Scan for the cell matching the given text and deliver its [X, Y] coordinate at center. 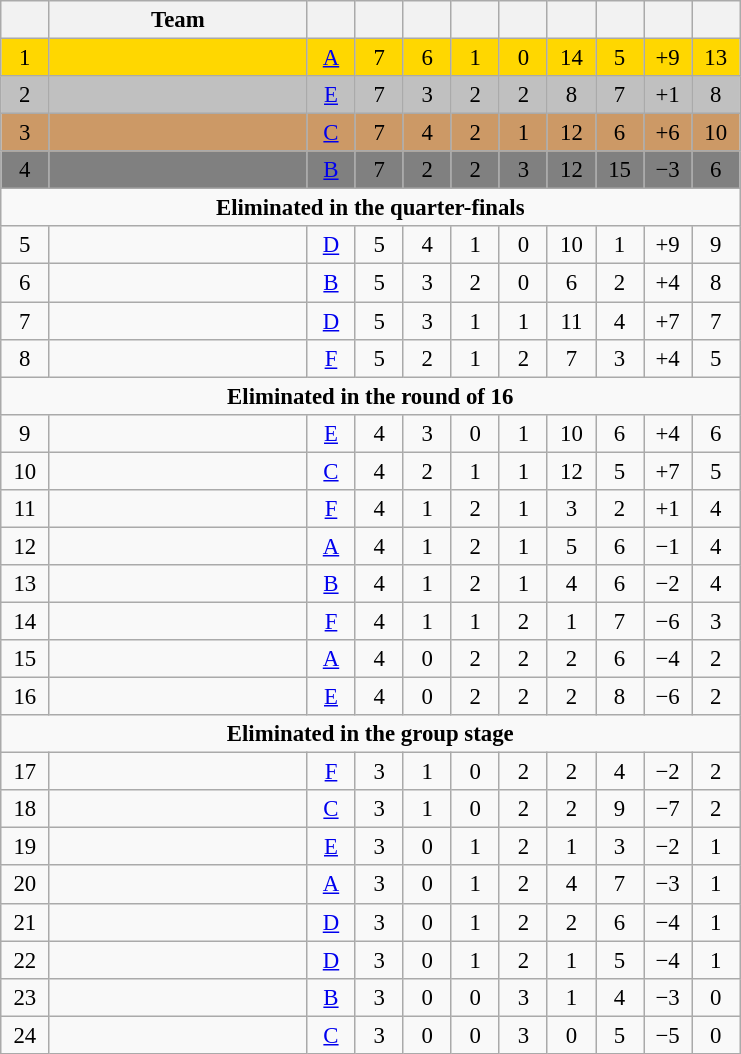
22 [25, 960]
19 [25, 847]
Eliminated in the group stage [370, 734]
−5 [668, 1035]
Eliminated in the round of 16 [370, 396]
16 [25, 697]
21 [25, 922]
Eliminated in the quarter-finals [370, 208]
−7 [668, 809]
Team [178, 20]
24 [25, 1035]
18 [25, 809]
+6 [668, 133]
−1 [668, 546]
17 [25, 772]
23 [25, 997]
20 [25, 885]
